Identify which cell holds the provided text, then report its [X, Y] central coordinate. 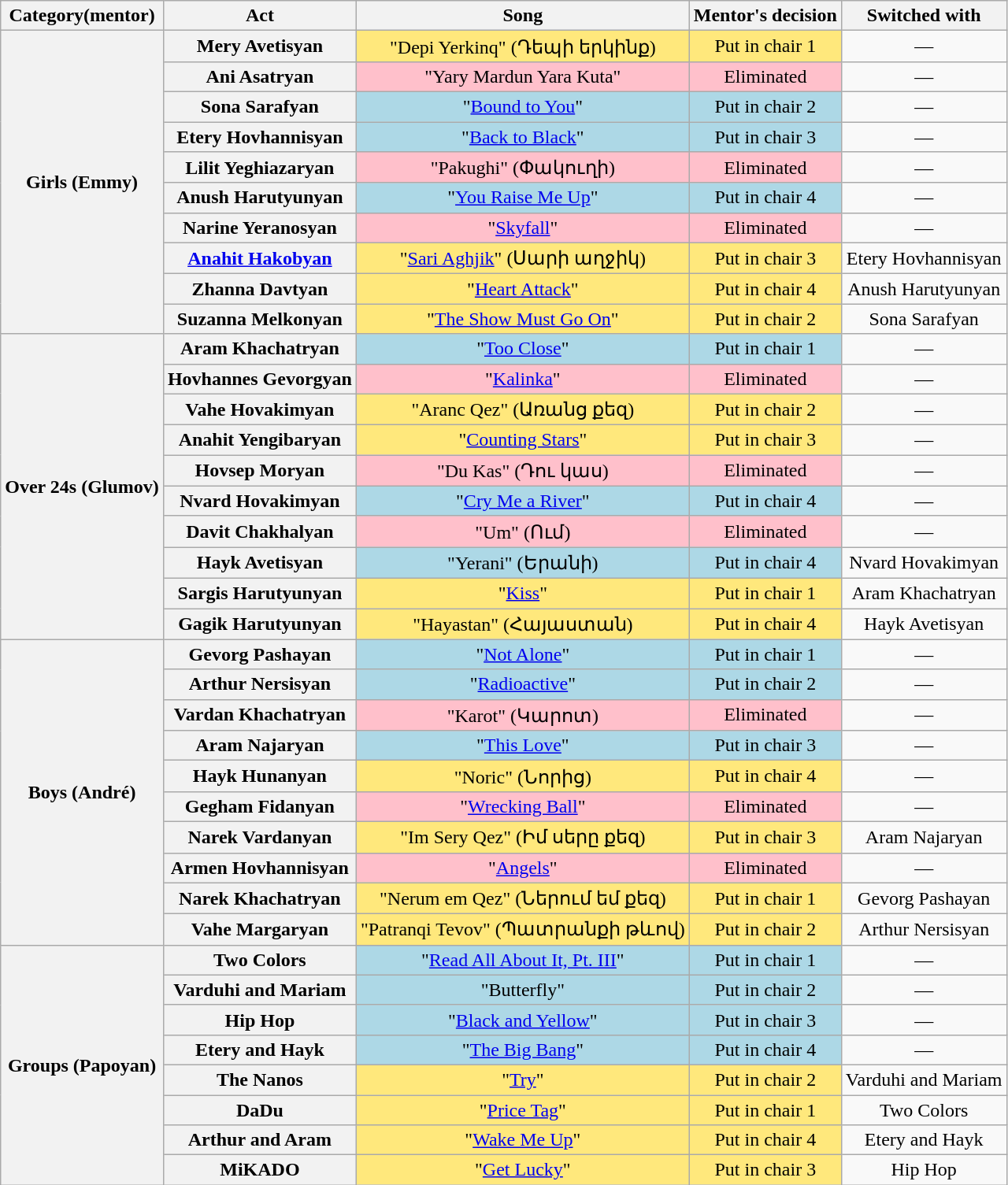
"Kalinka" [523, 379]
"Pakughi" (Փակուղի) [523, 168]
"Price Tag" [523, 1109]
"Bound to You" [523, 106]
Hovhannes Gevorgyan [260, 379]
Mery Avetisyan [260, 46]
"Too Close" [523, 349]
Anahit Yengibaryan [260, 440]
Groups (Papoyan) [82, 1065]
Narine Yeranosyan [260, 228]
Gegham Fidanyan [260, 806]
Over 24s (Glumov) [82, 487]
Sargis Harutyunyan [260, 593]
"Black and Yellow" [523, 1020]
"Du Kas" (Դու կաս) [523, 471]
"Im Sery Qez" (Իմ սերը քեզ) [523, 837]
"Wake Me Up" [523, 1140]
"Noric" (Նորից) [523, 776]
"Get Lucky" [523, 1170]
"Cry Me a River" [523, 501]
"Wrecking Ball" [523, 806]
"Depi Yerkinq" (Դեպի երկինք) [523, 46]
"Patranqi Tevov" (Պատրանքի թևով) [523, 930]
"Hayastan" (Հայաստան) [523, 624]
MiKADO [260, 1170]
Lilit Yeghiazaryan [260, 168]
"Yerani" (Երանի) [523, 563]
"Not Alone" [523, 654]
"Butterfly" [523, 990]
"Sari Aghjik" (Սարի աղջիկ) [523, 258]
Vahe Margaryan [260, 930]
DaDu [260, 1109]
"Radioactive" [523, 684]
Anahit Hakobyan [260, 258]
"Back to Black" [523, 136]
"Heart Attack" [523, 289]
Vahe Hovakimyan [260, 409]
Girls (Emmy) [82, 183]
The Nanos [260, 1079]
"Um" (Ում) [523, 531]
"Counting Stars" [523, 440]
"Angels" [523, 868]
Zhanna Davtyan [260, 289]
Suzanna Melkonyan [260, 319]
Mentor's decision [765, 16]
"This Love" [523, 746]
"The Show Must Go On" [523, 319]
Gagik Harutyunyan [260, 624]
Boys (André) [82, 792]
Vardan Khachatryan [260, 715]
Song [523, 16]
Davit Chakhalyan [260, 531]
"Aranc Qez" (Առանց քեզ) [523, 409]
Switched with [924, 16]
Hovsep Moryan [260, 471]
Narek Vardanyan [260, 837]
"The Big Bang" [523, 1050]
"Kiss" [523, 593]
Narek Khachatryan [260, 898]
Armen Hovhannisyan [260, 868]
"Skyfall" [523, 228]
"Karot" (Կարոտ) [523, 715]
Ani Asatryan [260, 76]
"You Raise Me Up" [523, 198]
Act [260, 16]
"Read All About It, Pt. III" [523, 960]
"Nerum em Qez" (Ներում եմ քեզ) [523, 898]
Category(mentor) [82, 16]
"Yary Mardun Yara Kuta" [523, 76]
Hayk Hunanyan [260, 776]
"Try" [523, 1079]
Arthur and Aram [260, 1140]
